Return [X, Y] of the center of cell containing provided text 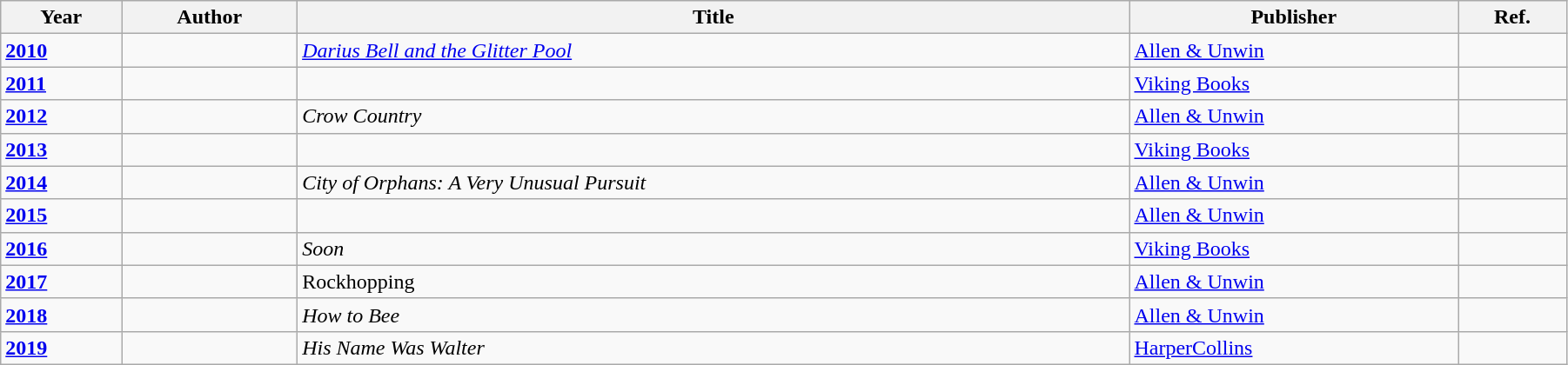
How to Bee [714, 315]
Soon [714, 249]
2013 [61, 149]
2010 [61, 50]
Author [210, 17]
2012 [61, 116]
2017 [61, 282]
2016 [61, 249]
2014 [61, 182]
2018 [61, 315]
Publisher [1294, 17]
2015 [61, 216]
Rockhopping [714, 282]
Title [714, 17]
2011 [61, 83]
Darius Bell and the Glitter Pool [714, 50]
His Name Was Walter [714, 348]
Year [61, 17]
HarperCollins [1294, 348]
Ref. [1512, 17]
2019 [61, 348]
Crow Country [714, 116]
City of Orphans: A Very Unusual Pursuit [714, 182]
